Identify which cell holds the provided text, then report its [x, y] central coordinate. 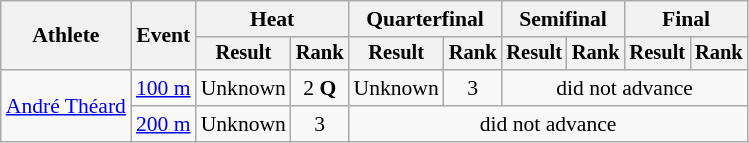
André Théard [66, 106]
Quarterfinal [426, 19]
Heat [272, 19]
Final [686, 19]
100 m [164, 88]
200 m [164, 124]
Athlete [66, 36]
Event [164, 36]
2 Q [320, 88]
Semifinal [562, 19]
